Output the (x, y) coordinate of the center of the cell containing the given text.  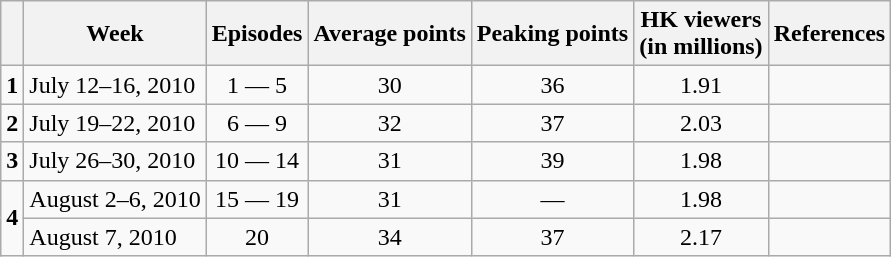
August 2–6, 2010 (115, 199)
August 7, 2010 (115, 237)
20 (257, 237)
2 (12, 123)
10 — 14 (257, 161)
2.17 (701, 237)
1.91 (701, 85)
2.03 (701, 123)
30 (390, 85)
3 (12, 161)
34 (390, 237)
15 — 19 (257, 199)
Average points (390, 34)
References (830, 34)
4 (12, 218)
Peaking points (552, 34)
1 (12, 85)
July 19–22, 2010 (115, 123)
July 26–30, 2010 (115, 161)
36 (552, 85)
39 (552, 161)
— (552, 199)
Episodes (257, 34)
32 (390, 123)
1 — 5 (257, 85)
Week (115, 34)
6 — 9 (257, 123)
July 12–16, 2010 (115, 85)
HK viewers(in millions) (701, 34)
